Return the [X, Y] coordinate for the center point of the cell that contains the specified text.  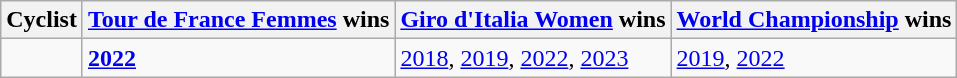
2019, 2022 [814, 58]
World Championship wins [814, 20]
2018, 2019, 2022, 2023 [533, 58]
Cyclist [42, 20]
Tour de France Femmes wins [238, 20]
2022 [238, 58]
Giro d'Italia Women wins [533, 20]
